From the cell containing the given text, extract its center point as (X, Y) coordinate. 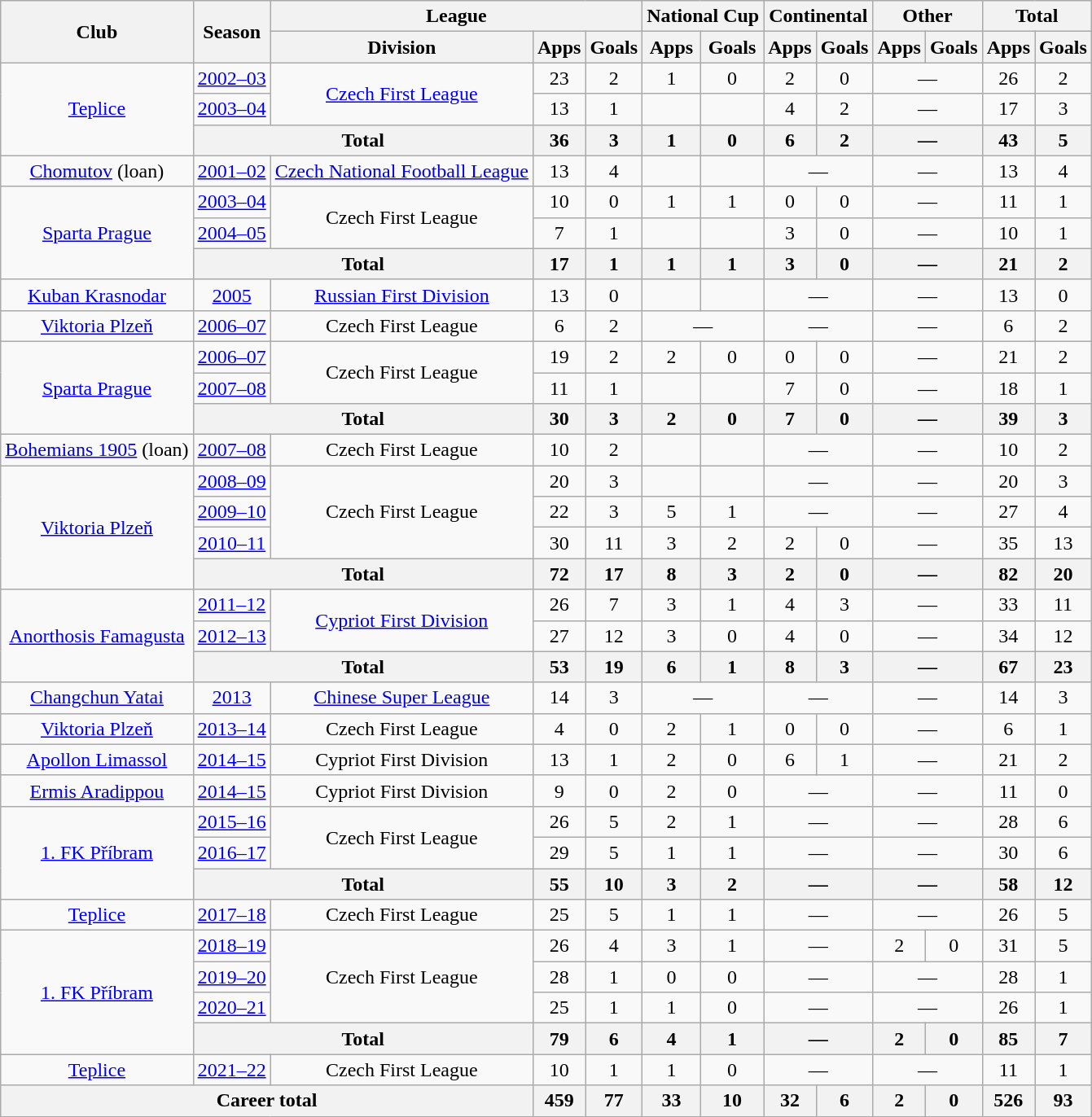
2002–03 (231, 78)
Career total (267, 1101)
2018–19 (231, 946)
2016–17 (231, 852)
Season (231, 32)
67 (1008, 667)
Changchun Yatai (97, 698)
58 (1008, 883)
39 (1008, 419)
526 (1008, 1101)
2017–18 (231, 915)
National Cup (704, 16)
Kuban Krasnodar (97, 295)
2020–21 (231, 1008)
72 (559, 574)
31 (1008, 946)
Bohemians 1905 (loan) (97, 450)
2008–09 (231, 481)
2013 (231, 698)
55 (559, 883)
53 (559, 667)
Club (97, 32)
2011–12 (231, 605)
2015–16 (231, 821)
459 (559, 1101)
22 (559, 512)
82 (1008, 574)
Chomutov (loan) (97, 171)
Division (401, 47)
34 (1008, 636)
Anorthosis Famagusta (97, 636)
77 (614, 1101)
2021–22 (231, 1070)
Other (928, 16)
79 (559, 1039)
35 (1008, 543)
Czech National Football League (401, 171)
2005 (231, 295)
32 (790, 1101)
18 (1008, 388)
2001–02 (231, 171)
85 (1008, 1039)
2004–05 (231, 233)
9 (559, 791)
2013–14 (231, 729)
43 (1008, 140)
2012–13 (231, 636)
36 (559, 140)
2009–10 (231, 512)
Continental (818, 16)
2019–20 (231, 977)
93 (1063, 1101)
Ermis Aradippou (97, 791)
Apollon Limassol (97, 760)
Russian First Division (401, 295)
29 (559, 852)
Chinese Super League (401, 698)
League (456, 16)
2010–11 (231, 543)
